Search for the cell housing the specified text and yield its [x, y] center coordinate. 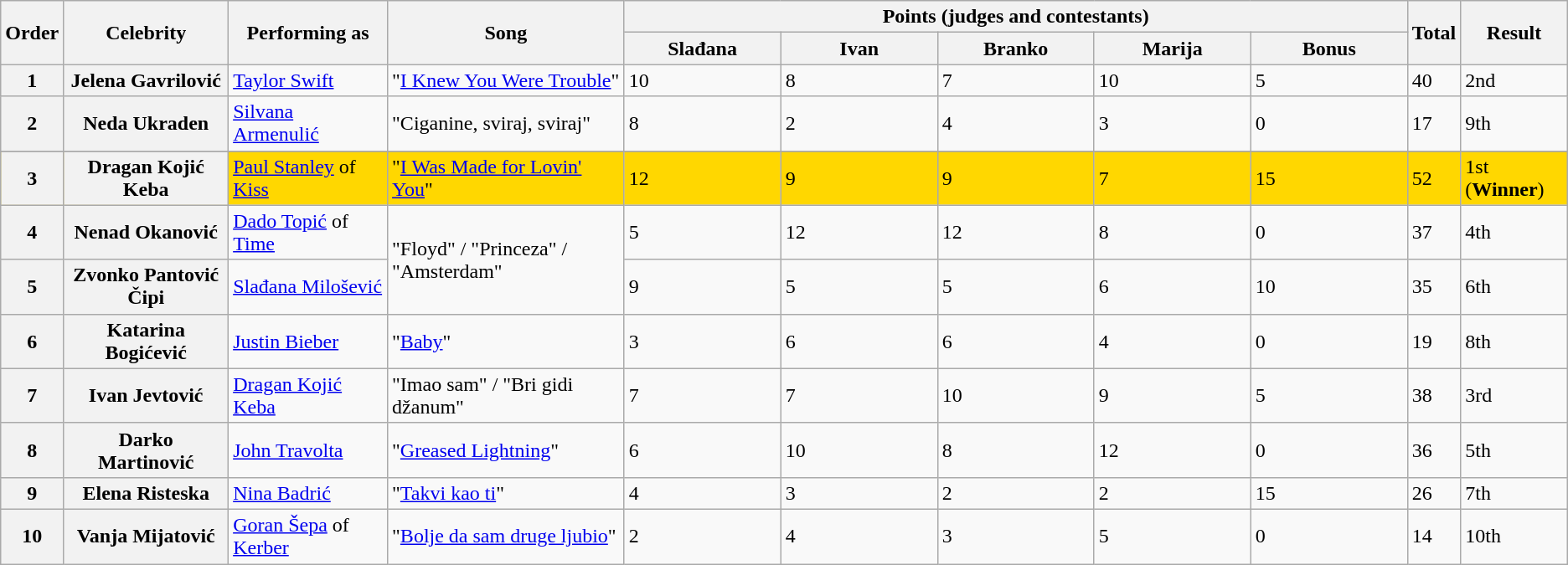
Song [506, 33]
17 [1434, 124]
"Bolje da sam druge ljubio" [506, 536]
38 [1434, 395]
2nd [1514, 80]
Order [32, 33]
Slađana Milošević [308, 286]
Dado Topić of Time [308, 233]
Nina Badrić [308, 493]
"Greased Lightning" [506, 450]
Ivan Jevtović [146, 395]
Paul Stanley of Kiss [308, 177]
9th [1514, 124]
Points (judges and contestants) [1015, 17]
Justin Bieber [308, 342]
Result [1514, 33]
"Ciganine, sviraj, sviraj" [506, 124]
10th [1514, 536]
"Floyd" / "Princeza" / "Amsterdam" [506, 259]
1 [32, 80]
Branko [1015, 49]
14 [1434, 536]
40 [1434, 80]
"I Knew You Were Trouble" [506, 80]
8th [1514, 342]
3rd [1514, 395]
Katarina Bogićević [146, 342]
Zvonko Pantović Čipi [146, 286]
7th [1514, 493]
John Travolta [308, 450]
"I Was Made for Lovin' You" [506, 177]
Darko Martinović [146, 450]
Celebrity [146, 33]
19 [1434, 342]
"Baby" [506, 342]
5th [1514, 450]
Jelena Gavrilović [146, 80]
35 [1434, 286]
52 [1434, 177]
Bonus [1328, 49]
37 [1434, 233]
Marija [1173, 49]
Slađana [702, 49]
36 [1434, 450]
Performing as [308, 33]
Vanja Mijatović [146, 536]
Neda Ukraden [146, 124]
Goran Šepa of Kerber [308, 536]
Silvana Armenulić [308, 124]
1st (Winner) [1514, 177]
Nenad Okanović [146, 233]
"Takvi kao ti" [506, 493]
"Imao sam" / "Bri gidi džanum" [506, 395]
26 [1434, 493]
Ivan [859, 49]
Total [1434, 33]
6th [1514, 286]
4th [1514, 233]
Elena Risteska [146, 493]
Taylor Swift [308, 80]
